Determine the (X, Y) coordinate at the center of the cell enclosing the given text.  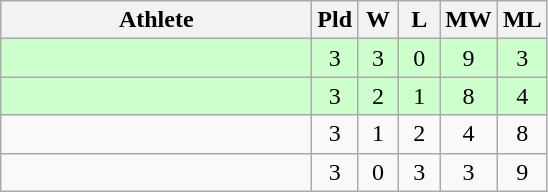
L (420, 20)
Pld (335, 20)
MW (469, 20)
W (378, 20)
Athlete (156, 20)
ML (522, 20)
